From the cell containing the given text, extract its center point as (x, y) coordinate. 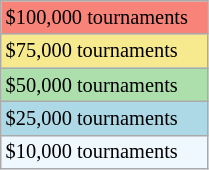
$100,000 tournaments (104, 17)
$75,000 tournaments (104, 51)
$50,000 tournaments (104, 85)
$10,000 tournaments (104, 152)
$25,000 tournaments (104, 118)
